From the cell containing the given text, extract its center point as [x, y] coordinate. 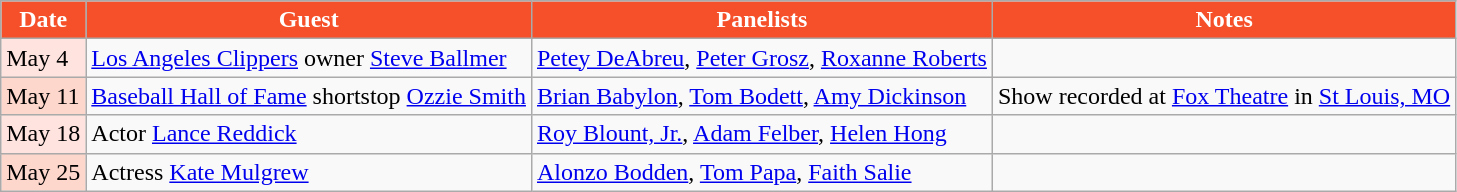
Date [44, 20]
Notes [1224, 20]
Alonzo Bodden, Tom Papa, Faith Salie [762, 172]
Los Angeles Clippers owner Steve Ballmer [309, 58]
May 11 [44, 96]
May 4 [44, 58]
Brian Babylon, Tom Bodett, Amy Dickinson [762, 96]
Roy Blount, Jr., Adam Felber, Helen Hong [762, 134]
Actress Kate Mulgrew [309, 172]
Panelists [762, 20]
May 25 [44, 172]
May 18 [44, 134]
Baseball Hall of Fame shortstop Ozzie Smith [309, 96]
Show recorded at Fox Theatre in St Louis, MO [1224, 96]
Guest [309, 20]
Petey DeAbreu, Peter Grosz, Roxanne Roberts [762, 58]
Actor Lance Reddick [309, 134]
